Determine the [x, y] coordinate at the center of the cell enclosing the given text.  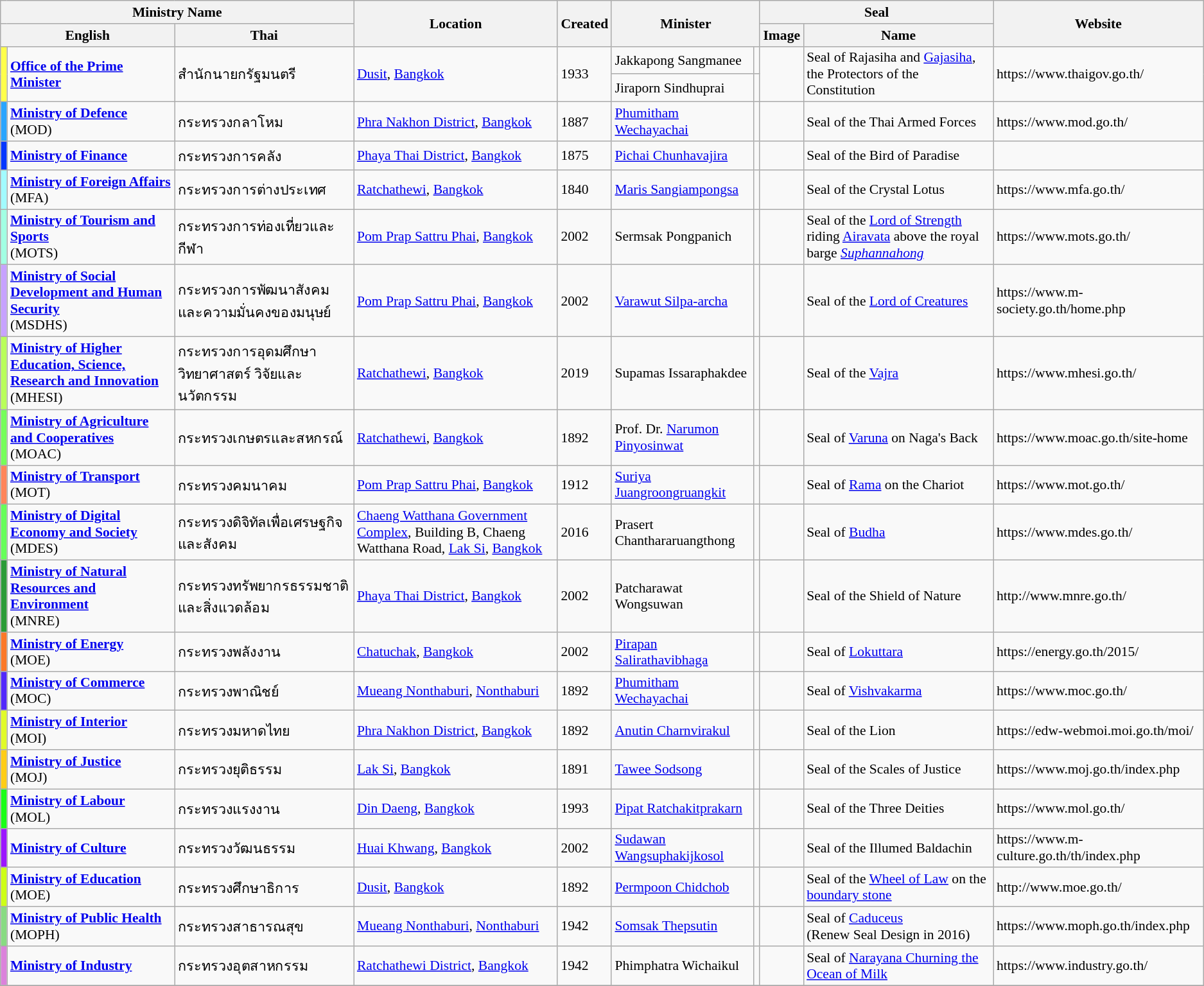
กระทรวงการต่างประเทศ [265, 190]
กระทรวงสาธารณสุข [265, 927]
https://www.mod.go.th/ [1098, 122]
Minister [686, 23]
Prasert Chanthararuangthong [682, 533]
Pichai Chunhavajira [682, 155]
Seal of the Vajra [898, 374]
Permpoon Chidchob [682, 887]
Seal of the Lord of Strength riding Airavata above the royal barge Suphannahong [898, 238]
กระทรวงพาณิชย์ [265, 691]
Phimphatra Wichaikul [682, 965]
https://www.mol.go.th/ [1098, 809]
https://www.industry.go.th/ [1098, 965]
Ministry of Interior(MOI) [91, 731]
Ministry of Transport(MOT) [91, 485]
1993 [584, 809]
Name [898, 35]
กระทรวงการอุดมศึกษา วิทยาศาสตร์ วิจัยและนวัตกรรม [265, 374]
1912 [584, 485]
Ministry of Justice(MOJ) [91, 769]
Prof. Dr. Narumon Pinyosinwat [682, 438]
Jiraporn Sindhuprai [682, 89]
กระทรวงการคลัง [265, 155]
Seal [877, 12]
กระทรวงการพัฒนาสังคมและความมั่นคงของมนุษย์ [265, 301]
https://www.mdes.go.th/ [1098, 533]
Seal of the Thai Armed Forces [898, 122]
1875 [584, 155]
https://www.thaigov.go.th/ [1098, 74]
Ministry of Energy(MOE) [91, 652]
Ministry of Finance [91, 155]
Lak Si, Bangkok [456, 769]
Supamas Issaraphakdee [682, 374]
กระทรวงพลังงาน [265, 652]
กระทรวงศึกษาธิการ [265, 887]
Location [456, 23]
Varawut Silpa-archa [682, 301]
Ministry of Defence(MOD) [91, 122]
Jakkapong Sangmanee [682, 60]
Sermsak Pongpanich [682, 238]
Seal of Rajasiha and Gajasiha, the Protectors of the Constitution [898, 74]
1887 [584, 122]
Seal of the Three Deities [898, 809]
Thai [265, 35]
กระทรวงยุติธรรม [265, 769]
กระทรวงการท่องเที่ยวและกีฬา [265, 238]
Seal of the Lord of Creatures [898, 301]
https://www.mot.go.th/ [1098, 485]
https://www.moac.go.th/site-home [1098, 438]
Din Daeng, Bangkok [456, 809]
Seal of the Lion [898, 731]
กระทรวงทรัพยากรธรรมชาติและสิ่งแวดล้อม [265, 596]
Anutin Charnvirakul [682, 731]
Sudawan Wangsuphakijkosol [682, 847]
Tawee Sodsong [682, 769]
Seal of Rama on the Chariot [898, 485]
https://www.moph.go.th/index.php [1098, 927]
https://www.m-society.go.th/home.php [1098, 301]
Ministry of Social Development and Human Security(MSDHS) [91, 301]
กระทรวงแรงงาน [265, 809]
https://www.mhesi.go.th/ [1098, 374]
Website [1098, 23]
Seal of the Crystal Lotus [898, 190]
Ministry of Public Health(MOPH) [91, 927]
Pipat Ratchakitprakarn [682, 809]
สำนักนายกรัฐมนตรี [265, 74]
Ministry of Industry [91, 965]
1933 [584, 74]
http://www.mnre.go.th/ [1098, 596]
https://www.mots.go.th/ [1098, 238]
Office of the Prime Minister [91, 74]
English [87, 35]
Seal of Lokuttara [898, 652]
กระทรวงมหาดไทย [265, 731]
Seal of the Illumed Baldachin [898, 847]
กระทรวงอุตสาหกรรม [265, 965]
กระทรวงกลาโหม [265, 122]
Chaeng Watthana Government Complex, Building B, Chaeng Watthana Road, Lak Si, Bangkok [456, 533]
Ministry of Agriculture and Cooperatives(MOAC) [91, 438]
Ministry of Education(MOE) [91, 887]
Somsak Thepsutin [682, 927]
Ratchathewi District, Bangkok [456, 965]
Patcharawat Wongsuwan [682, 596]
Seal of Varuna on Naga's Back [898, 438]
Ministry of Digital Economy and Society(MDES) [91, 533]
2019 [584, 374]
Created [584, 23]
Maris Sangiampongsa [682, 190]
https://www.moj.go.th/index.php [1098, 769]
https://edw-webmoi.moi.go.th/moi/ [1098, 731]
https://www.mfa.go.th/ [1098, 190]
กระทรวงดิจิทัลเพื่อเศรษฐกิจและสังคม [265, 533]
Seal of Budha [898, 533]
Seal of the Wheel of Law on the boundary stone [898, 887]
https://energy.go.th/2015/ [1098, 652]
Ministry of Foreign Affairs(MFA) [91, 190]
Ministry of Commerce(MOC) [91, 691]
1840 [584, 190]
Suriya Juangroongruangkit [682, 485]
Ministry of Higher Education, Science, Research and Innovation(MHESI) [91, 374]
https://www.m-culture.go.th/th/index.php [1098, 847]
Image [781, 35]
Seal of Caduceus(Renew Seal Design in 2016) [898, 927]
Ministry of Culture [91, 847]
Seal of the Bird of Paradise [898, 155]
2016 [584, 533]
กระทรวงเกษตรและสหกรณ์ [265, 438]
Seal of the Scales of Justice [898, 769]
https://www.moc.go.th/ [1098, 691]
Ministry of Tourism and Sports(MOTS) [91, 238]
กระทรวงคมนาคม [265, 485]
1891 [584, 769]
กระทรวงวัฒนธรรม [265, 847]
Huai Khwang, Bangkok [456, 847]
Ministry of Natural Resources and Environment(MNRE) [91, 596]
Ministry of Labour(MOL) [91, 809]
Seal of Vishvakarma [898, 691]
Pirapan Salirathavibhaga [682, 652]
Seal of Narayana Churning the Ocean of Milk [898, 965]
Ministry Name [177, 12]
Chatuchak, Bangkok [456, 652]
http://www.moe.go.th/ [1098, 887]
Seal of the Shield of Nature [898, 596]
